Find where the given text appears and provide that cell's center as (X, Y) coordinate. 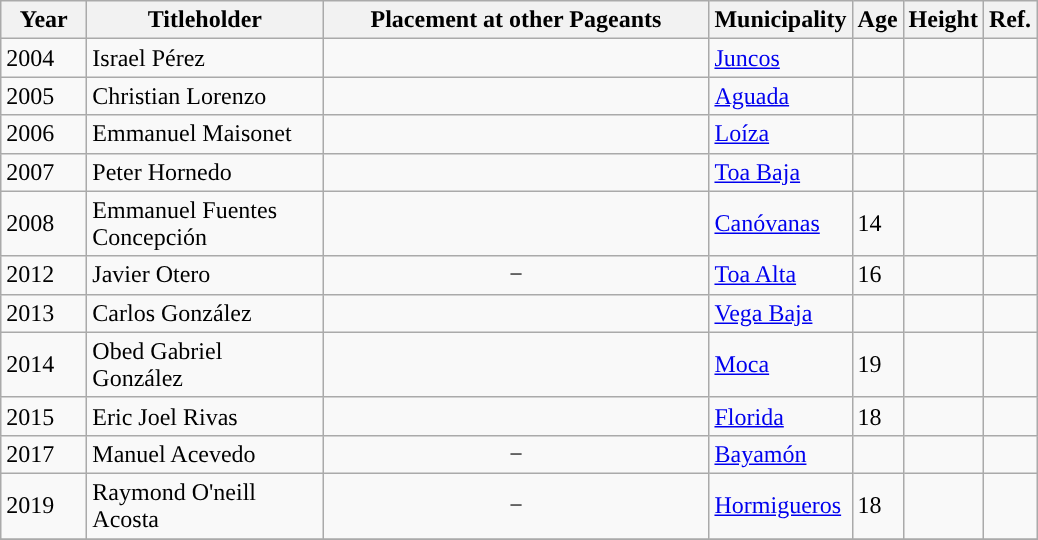
14 (878, 224)
Eric Joel Rivas (205, 416)
Juncos (780, 58)
Height (943, 20)
2004 (44, 58)
Hormigueros (780, 506)
Aguada (780, 96)
Municipality (780, 20)
Obed Gabriel González (205, 364)
Carlos González (205, 313)
2006 (44, 134)
Age (878, 20)
Israel Pérez (205, 58)
2014 (44, 364)
2012 (44, 275)
Moca (780, 364)
2019 (44, 506)
2008 (44, 224)
16 (878, 275)
2017 (44, 454)
Emmanuel Maisonet (205, 134)
Peter Hornedo (205, 172)
Vega Baja (780, 313)
2013 (44, 313)
Emmanuel Fuentes Concepción (205, 224)
Bayamón (780, 454)
Manuel Acevedo (205, 454)
Titleholder (205, 20)
Loíza (780, 134)
Christian Lorenzo (205, 96)
2005 (44, 96)
Javier Otero (205, 275)
Placement at other Pageants (516, 20)
2007 (44, 172)
Florida (780, 416)
Toa Alta (780, 275)
19 (878, 364)
Year (44, 20)
Toa Baja (780, 172)
Ref. (1010, 20)
Raymond O'neill Acosta (205, 506)
Canóvanas (780, 224)
2015 (44, 416)
